Scan for the cell matching the given text and deliver its [X, Y] coordinate at center. 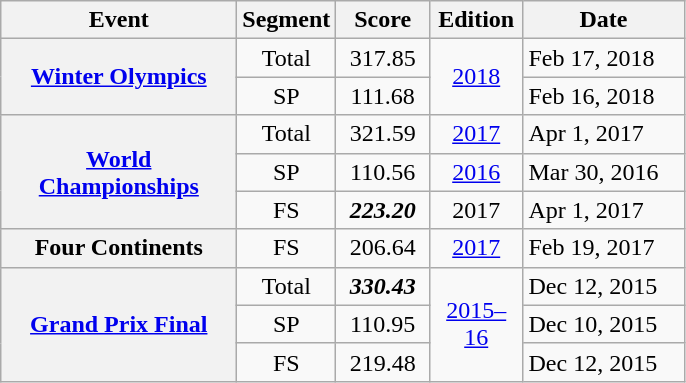
Segment [286, 20]
321.59 [383, 134]
317.85 [383, 58]
Feb 16, 2018 [604, 96]
Date [604, 20]
2016 [476, 172]
Edition [476, 20]
Grand Prix Final [119, 324]
Score [383, 20]
219.48 [383, 362]
Four Continents [119, 248]
Winter Olympics [119, 77]
2018 [476, 77]
Mar 30, 2016 [604, 172]
Dec 10, 2015 [604, 324]
2015–16 [476, 324]
111.68 [383, 96]
223.20 [383, 210]
110.95 [383, 324]
330.43 [383, 286]
Event [119, 20]
Feb 17, 2018 [604, 58]
206.64 [383, 248]
110.56 [383, 172]
Feb 19, 2017 [604, 248]
World Championships [119, 172]
